Return (X, Y) of the center of cell containing provided text 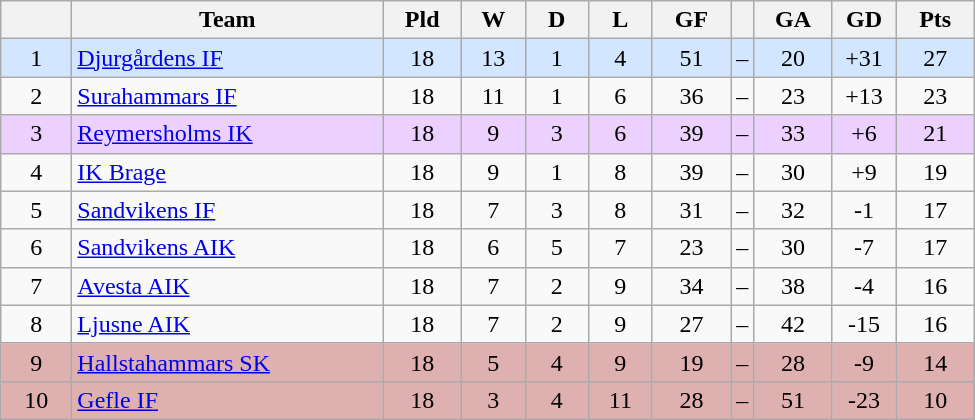
GA (794, 20)
42 (794, 324)
Reymersholms IK (228, 134)
+31 (864, 58)
+13 (864, 96)
20 (794, 58)
Pld (422, 20)
Ljusne AIK (228, 324)
32 (794, 210)
-7 (864, 248)
-23 (864, 400)
13 (493, 58)
33 (794, 134)
W (493, 20)
D (557, 20)
-4 (864, 286)
14 (936, 362)
Surahammars IF (228, 96)
L (621, 20)
Sandvikens AIK (228, 248)
+9 (864, 172)
36 (692, 96)
GF (692, 20)
Sandvikens IF (228, 210)
34 (692, 286)
-9 (864, 362)
Team (228, 20)
-15 (864, 324)
38 (794, 286)
Gefle IF (228, 400)
Hallstahammars SK (228, 362)
GD (864, 20)
21 (936, 134)
IK Brage (228, 172)
31 (692, 210)
Pts (936, 20)
+6 (864, 134)
Avesta AIK (228, 286)
Djurgårdens IF (228, 58)
-1 (864, 210)
